Capture the cell that displays the provided text and extract its (X, Y) central coordinate. 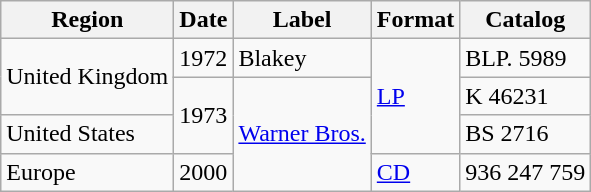
United Kingdom (88, 77)
2000 (204, 172)
K 46231 (526, 96)
1973 (204, 115)
Catalog (526, 20)
1972 (204, 58)
Warner Bros. (302, 134)
Date (204, 20)
CD (415, 172)
BLP. 5989 (526, 58)
Region (88, 20)
Format (415, 20)
LP (415, 96)
936 247 759 (526, 172)
Label (302, 20)
BS 2716 (526, 134)
Europe (88, 172)
Blakey (302, 58)
United States (88, 134)
